Search for the cell housing the specified text and yield its [x, y] center coordinate. 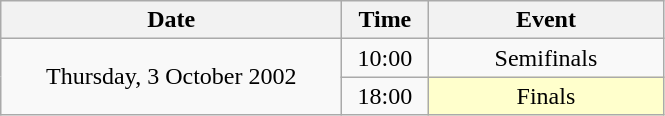
18:00 [385, 96]
Finals [546, 96]
10:00 [385, 58]
Time [385, 20]
Semifinals [546, 58]
Date [172, 20]
Thursday, 3 October 2002 [172, 77]
Event [546, 20]
